For the text-containing cell, return its midpoint in [x, y] coordinate format. 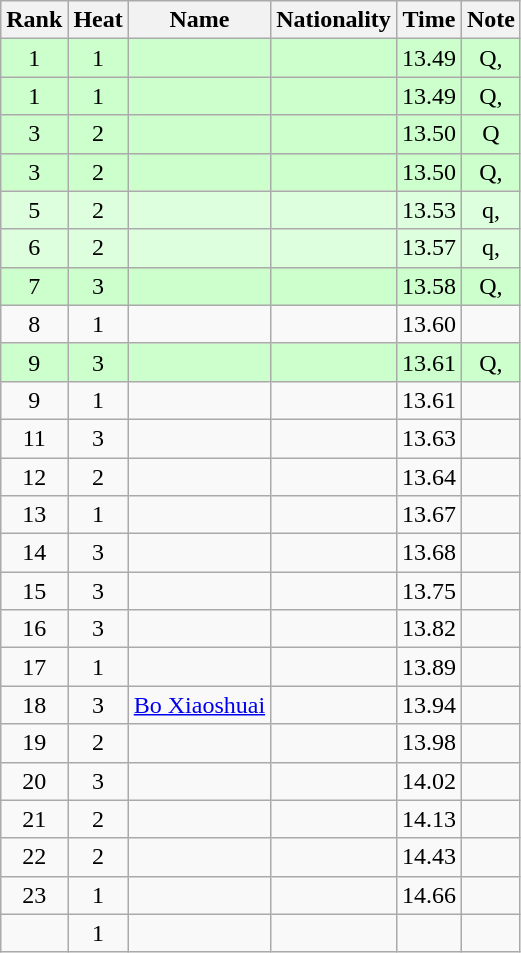
Q [490, 134]
18 [34, 705]
Time [428, 20]
23 [34, 895]
14.13 [428, 819]
21 [34, 819]
13.68 [428, 553]
Nationality [334, 20]
14.02 [428, 781]
13.82 [428, 629]
17 [34, 667]
13.53 [428, 210]
13.98 [428, 743]
13 [34, 515]
Bo Xiaoshuai [199, 705]
13.57 [428, 248]
Rank [34, 20]
19 [34, 743]
13.64 [428, 477]
8 [34, 324]
13.89 [428, 667]
20 [34, 781]
12 [34, 477]
7 [34, 286]
16 [34, 629]
13.58 [428, 286]
13.63 [428, 438]
6 [34, 248]
14.43 [428, 857]
5 [34, 210]
14 [34, 553]
11 [34, 438]
13.60 [428, 324]
Name [199, 20]
Heat [98, 20]
13.75 [428, 591]
13.94 [428, 705]
22 [34, 857]
Note [490, 20]
13.67 [428, 515]
14.66 [428, 895]
15 [34, 591]
